Pinpoint the cell where the given text exists, returning its [X, Y] midpoint coordinate. 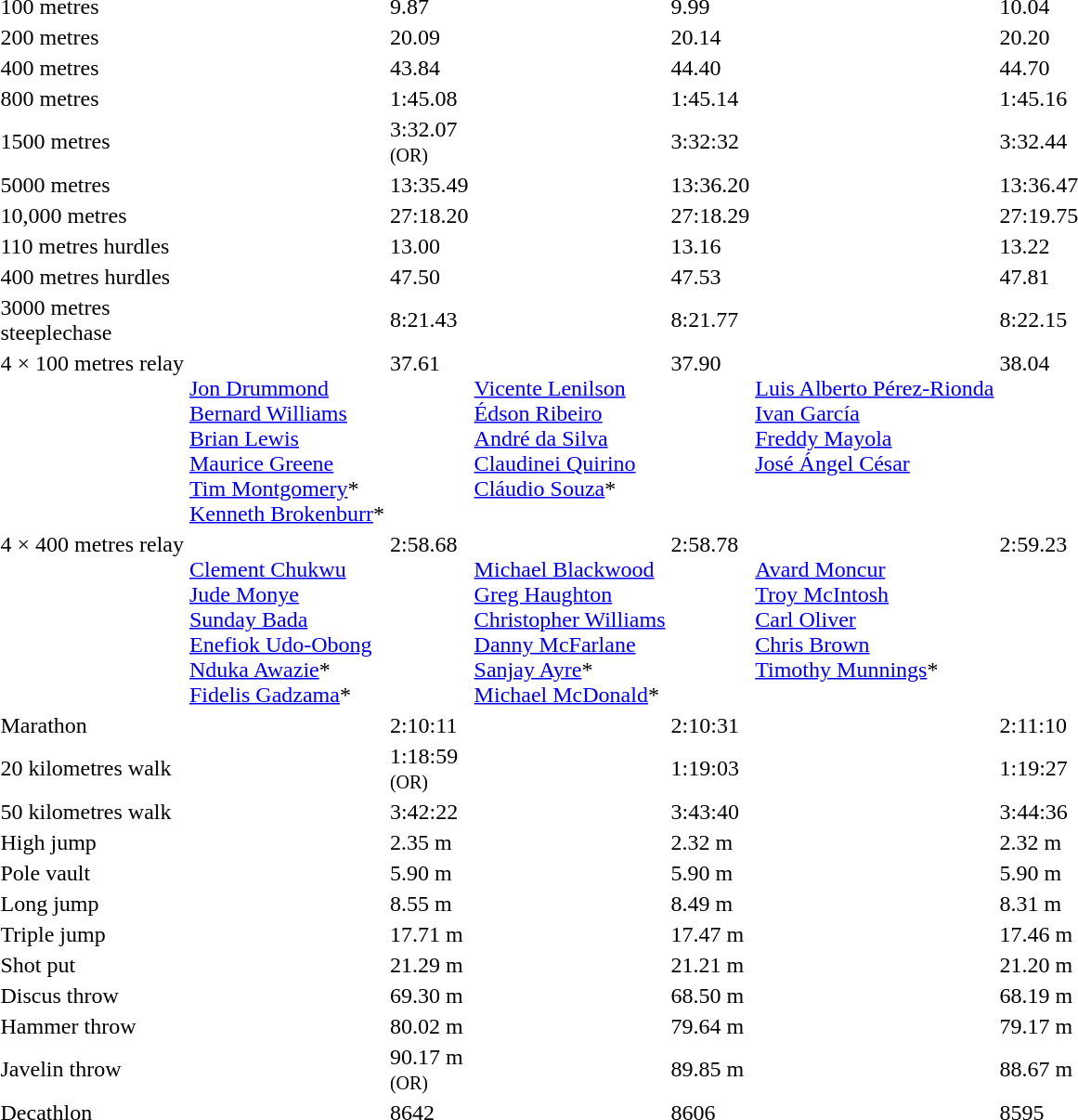
Vicente LenilsonÉdson RibeiroAndré da SilvaClaudinei QuirinoCláudio Souza* [570, 438]
21.21 m [710, 965]
8.49 m [710, 904]
68.50 m [710, 996]
2:10:11 [429, 725]
8:21.43 [429, 319]
2:58.78 [710, 619]
1:45.08 [429, 98]
3:42:22 [429, 812]
13.00 [429, 246]
2:58.68 [429, 619]
13:36.20 [710, 185]
2.32 m [710, 842]
Luis Alberto Pérez-RiondaIvan GarcíaFreddy MayolaJosé Ángel César [875, 438]
17.71 m [429, 934]
1:18:59(OR) [429, 769]
Michael BlackwoodGreg HaughtonChristopher WilliamsDanny McFarlaneSanjay Ayre*Michael McDonald* [570, 619]
47.53 [710, 277]
37.90 [710, 438]
Avard MoncurTroy McIntoshCarl OliverChris BrownTimothy Munnings* [875, 619]
21.29 m [429, 965]
44.40 [710, 68]
3:43:40 [710, 812]
13.16 [710, 246]
2.35 m [429, 842]
Jon DrummondBernard WilliamsBrian LewisMaurice GreeneTim Montgomery*Kenneth Brokenburr* [286, 438]
27:18.29 [710, 215]
8:21.77 [710, 319]
13:35.49 [429, 185]
17.47 m [710, 934]
1:45.14 [710, 98]
80.02 m [429, 1026]
Clement ChukwuJude MonyeSunday BadaEnefiok Udo-ObongNduka Awazie*Fidelis Gadzama* [286, 619]
3:32:32 [710, 141]
1:19:03 [710, 769]
20.14 [710, 37]
79.64 m [710, 1026]
2:10:31 [710, 725]
47.50 [429, 277]
27:18.20 [429, 215]
20.09 [429, 37]
8.55 m [429, 904]
69.30 m [429, 996]
3:32.07(OR) [429, 141]
89.85 m [710, 1070]
43.84 [429, 68]
90.17 m(OR) [429, 1070]
37.61 [429, 438]
